From the cell containing the given text, extract its center point as [x, y] coordinate. 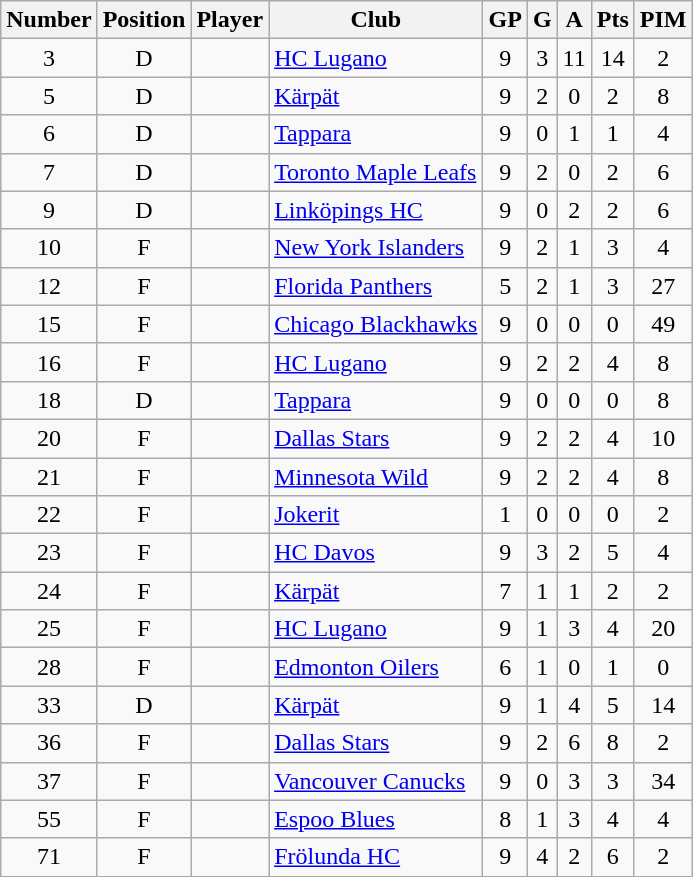
49 [663, 324]
PIM [663, 20]
22 [49, 515]
16 [49, 362]
Player [230, 20]
27 [663, 286]
Position [144, 20]
55 [49, 819]
11 [574, 58]
23 [49, 553]
36 [49, 743]
28 [49, 667]
G [542, 20]
Linköpings HC [376, 210]
34 [663, 781]
GP [505, 20]
Chicago Blackhawks [376, 324]
Toronto Maple Leafs [376, 172]
Edmonton Oilers [376, 667]
A [574, 20]
Club [376, 20]
Minnesota Wild [376, 477]
HC Davos [376, 553]
Vancouver Canucks [376, 781]
71 [49, 857]
Espoo Blues [376, 819]
33 [49, 705]
Number [49, 20]
Jokerit [376, 515]
37 [49, 781]
15 [49, 324]
21 [49, 477]
Pts [612, 20]
12 [49, 286]
New York Islanders [376, 248]
18 [49, 400]
24 [49, 591]
Frölunda HC [376, 857]
25 [49, 629]
Florida Panthers [376, 286]
